Capture the cell that displays the provided text and extract its [x, y] central coordinate. 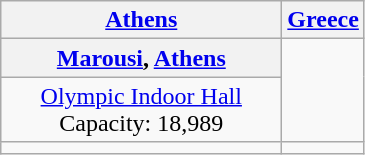
Athens [142, 20]
Greece [324, 20]
Olympic Indoor HallCapacity: 18,989 [142, 110]
Marousi, Athens [142, 58]
